Output the [x, y] coordinate of the center of the cell containing the given text.  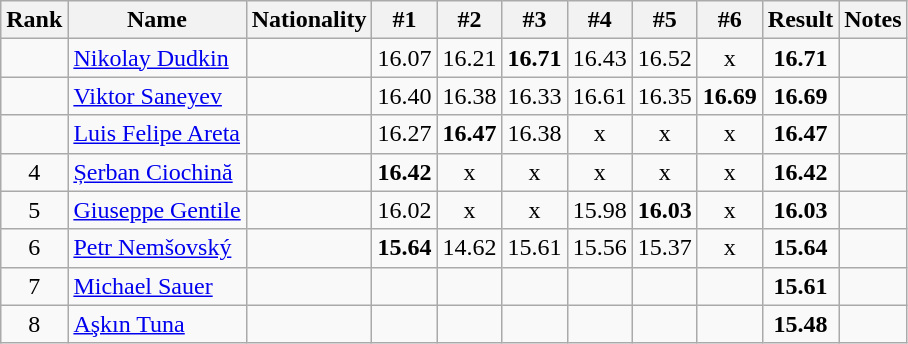
16.07 [404, 58]
Viktor Saneyev [157, 96]
Șerban Ciochină [157, 172]
#1 [404, 20]
Michael Sauer [157, 286]
16.21 [470, 58]
Name [157, 20]
15.56 [600, 248]
16.61 [600, 96]
15.98 [600, 210]
Petr Nemšovský [157, 248]
4 [34, 172]
#3 [534, 20]
16.02 [404, 210]
#6 [730, 20]
7 [34, 286]
8 [34, 324]
#4 [600, 20]
16.33 [534, 96]
Aşkın Tuna [157, 324]
#2 [470, 20]
16.43 [600, 58]
Rank [34, 20]
Nationality [309, 20]
16.40 [404, 96]
16.52 [664, 58]
15.37 [664, 248]
16.27 [404, 134]
5 [34, 210]
14.62 [470, 248]
Luis Felipe Areta [157, 134]
16.35 [664, 96]
#5 [664, 20]
Giuseppe Gentile [157, 210]
6 [34, 248]
15.48 [800, 324]
Notes [873, 20]
Nikolay Dudkin [157, 58]
Result [800, 20]
